Output the (x, y) coordinate of the center of the cell containing the given text.  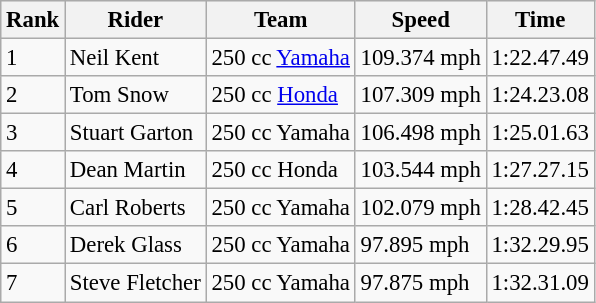
107.309 mph (420, 95)
6 (33, 245)
5 (33, 208)
Speed (420, 20)
2 (33, 95)
Stuart Garton (136, 133)
1:24.23.08 (540, 95)
Carl Roberts (136, 208)
Neil Kent (136, 58)
Steve Fletcher (136, 283)
97.895 mph (420, 245)
103.544 mph (420, 170)
Time (540, 20)
Tom Snow (136, 95)
102.079 mph (420, 208)
3 (33, 133)
1:22.47.49 (540, 58)
7 (33, 283)
Team (280, 20)
1:28.42.45 (540, 208)
1:32.31.09 (540, 283)
Derek Glass (136, 245)
97.875 mph (420, 283)
Dean Martin (136, 170)
4 (33, 170)
Rider (136, 20)
1 (33, 58)
109.374 mph (420, 58)
Rank (33, 20)
1:32.29.95 (540, 245)
106.498 mph (420, 133)
1:25.01.63 (540, 133)
1:27.27.15 (540, 170)
